Determine the [x, y] coordinate at the center of the cell enclosing the given text.  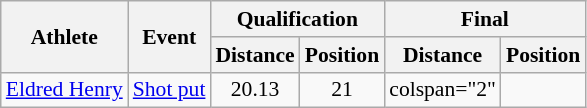
20.13 [254, 90]
Final [484, 19]
Athlete [64, 36]
21 [342, 90]
Eldred Henry [64, 90]
colspan="2" [442, 90]
Event [170, 36]
Shot put [170, 90]
Qualification [297, 19]
